For the text-containing cell, return its midpoint in (x, y) coordinate format. 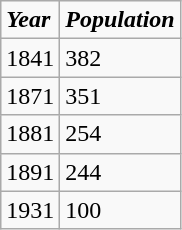
100 (120, 210)
1841 (30, 58)
1931 (30, 210)
Population (120, 20)
244 (120, 172)
1891 (30, 172)
351 (120, 96)
382 (120, 58)
1881 (30, 134)
254 (120, 134)
1871 (30, 96)
Year (30, 20)
